Scan for the cell matching the given text and deliver its [x, y] coordinate at center. 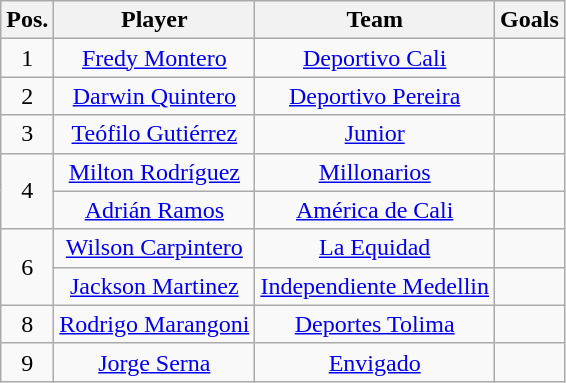
Fredy Montero [154, 58]
Jorge Serna [154, 362]
Player [154, 20]
Independiente Medellin [375, 286]
Deportes Tolima [375, 324]
8 [28, 324]
Junior [375, 134]
Milton Rodríguez [154, 172]
Adrián Ramos [154, 210]
Team [375, 20]
Darwin Quintero [154, 96]
6 [28, 267]
La Equidad [375, 248]
Pos. [28, 20]
Wilson Carpintero [154, 248]
Goals [530, 20]
1 [28, 58]
América de Cali [375, 210]
Deportivo Cali [375, 58]
Deportivo Pereira [375, 96]
2 [28, 96]
9 [28, 362]
Jackson Martinez [154, 286]
4 [28, 191]
Rodrigo Marangoni [154, 324]
Millonarios [375, 172]
3 [28, 134]
Envigado [375, 362]
Teófilo Gutiérrez [154, 134]
